Pinpoint the cell where the given text exists, returning its (x, y) midpoint coordinate. 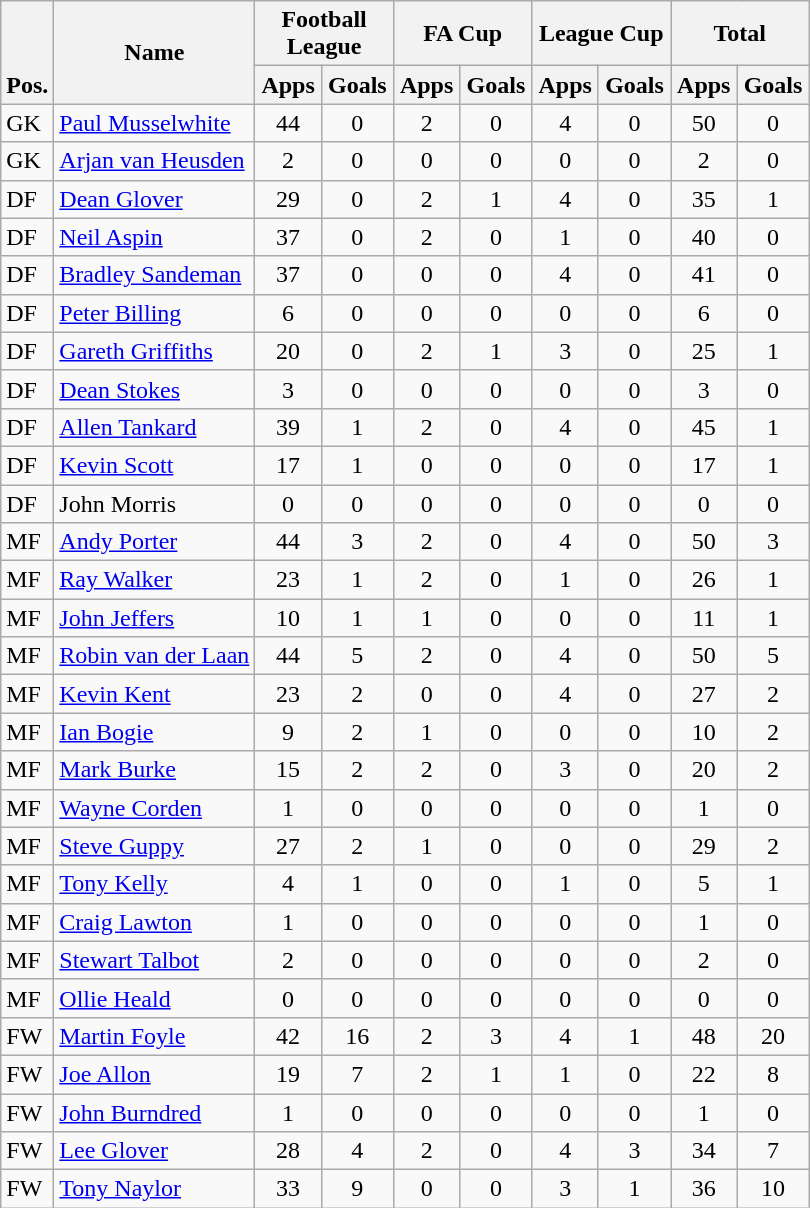
Dean Stokes (154, 389)
26 (704, 580)
16 (357, 1036)
League Cup (602, 34)
22 (704, 1074)
Pos. (28, 52)
25 (704, 351)
John Burndred (154, 1113)
39 (288, 427)
Craig Lawton (154, 922)
Dean Glover (154, 199)
Mark Burke (154, 770)
Ollie Heald (154, 998)
Name (154, 52)
Andy Porter (154, 542)
Steve Guppy (154, 846)
Football League (324, 34)
Bradley Sandeman (154, 275)
Tony Kelly (154, 884)
Joe Allon (154, 1074)
Neil Aspin (154, 237)
Kevin Kent (154, 694)
Ray Walker (154, 580)
11 (704, 618)
Tony Naylor (154, 1189)
Arjan van Heusden (154, 161)
John Jeffers (154, 618)
45 (704, 427)
8 (773, 1074)
28 (288, 1151)
Paul Musselwhite (154, 123)
Robin van der Laan (154, 656)
Martin Foyle (154, 1036)
15 (288, 770)
19 (288, 1074)
42 (288, 1036)
John Morris (154, 503)
FA Cup (462, 34)
36 (704, 1189)
34 (704, 1151)
Wayne Corden (154, 808)
Stewart Talbot (154, 960)
33 (288, 1189)
35 (704, 199)
Ian Bogie (154, 732)
Peter Billing (154, 313)
Total (740, 34)
Allen Tankard (154, 427)
Gareth Griffiths (154, 351)
40 (704, 237)
41 (704, 275)
48 (704, 1036)
Kevin Scott (154, 465)
Lee Glover (154, 1151)
